From the cell containing the given text, extract its center point as [x, y] coordinate. 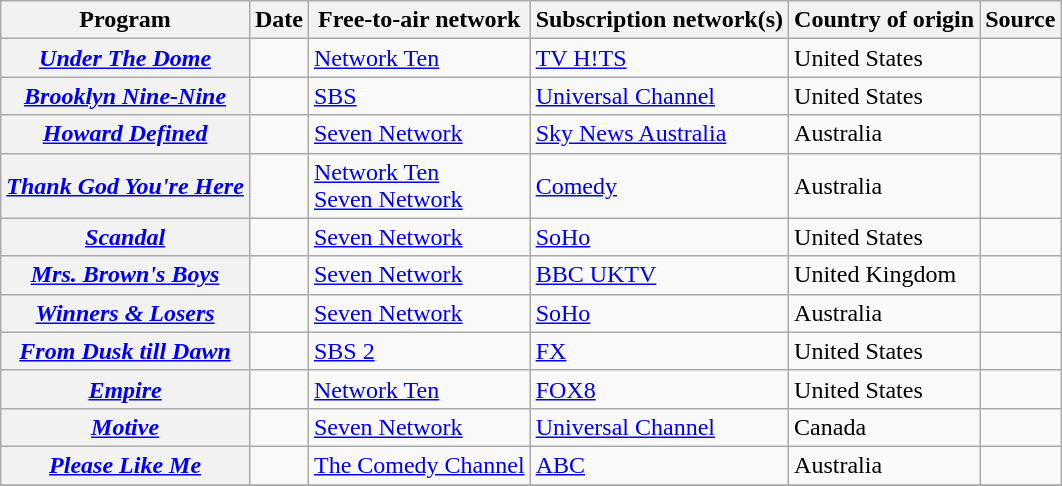
Source [1020, 20]
Network TenSeven Network [419, 186]
SBS 2 [419, 351]
Comedy [659, 186]
Free-to-air network [419, 20]
Subscription network(s) [659, 20]
Mrs. Brown's Boys [126, 275]
SBS [419, 96]
Sky News Australia [659, 134]
Under The Dome [126, 58]
FOX8 [659, 389]
Winners & Losers [126, 313]
Program [126, 20]
The Comedy Channel [419, 465]
Date [278, 20]
From Dusk till Dawn [126, 351]
Please Like Me [126, 465]
BBC UKTV [659, 275]
Brooklyn Nine-Nine [126, 96]
Motive [126, 427]
Canada [884, 427]
United Kingdom [884, 275]
ABC [659, 465]
Scandal [126, 237]
Empire [126, 389]
FX [659, 351]
Howard Defined [126, 134]
Thank God You're Here [126, 186]
Country of origin [884, 20]
TV H!TS [659, 58]
